Return (X, Y) of the center of cell containing provided text 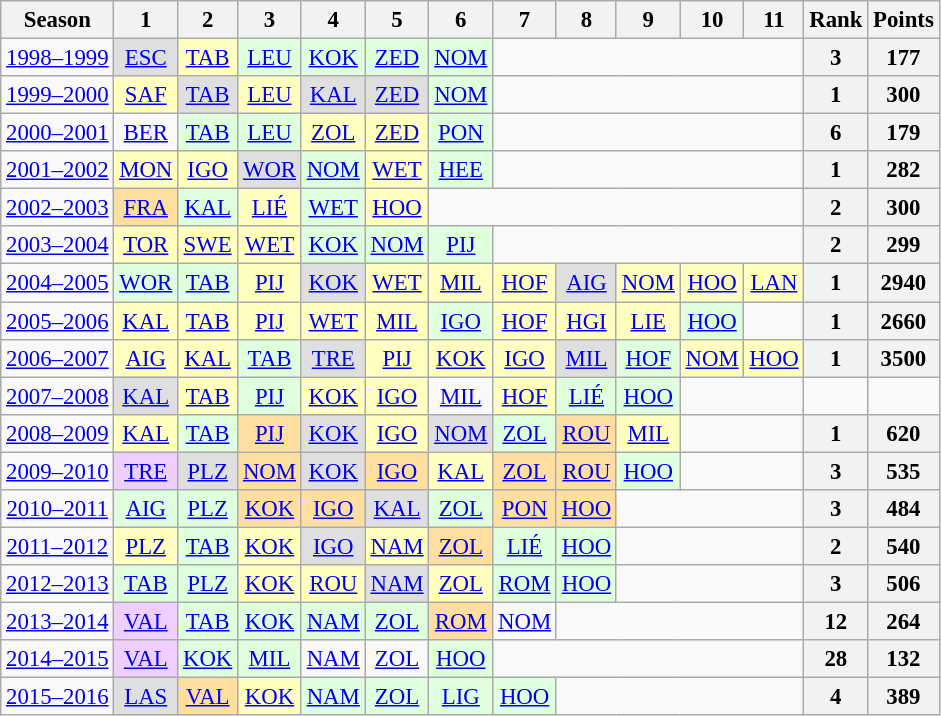
HGI (586, 321)
12 (836, 621)
2005–2006 (58, 321)
2003–2004 (58, 245)
LIE (648, 321)
TOR (146, 245)
SAF (146, 95)
LIG (461, 697)
2002–2003 (58, 208)
2007–2008 (58, 396)
389 (904, 697)
2006–2007 (58, 358)
2000–2001 (58, 133)
179 (904, 133)
2940 (904, 283)
540 (904, 546)
Season (58, 20)
Points (904, 20)
2660 (904, 321)
9 (648, 20)
2015–2016 (58, 697)
2004–2005 (58, 283)
2012–2013 (58, 584)
8 (586, 20)
2014–2015 (58, 659)
LAN (774, 283)
11 (774, 20)
264 (904, 621)
2010–2011 (58, 509)
177 (904, 58)
10 (712, 20)
FRA (146, 208)
BER (146, 133)
3500 (904, 358)
2008–2009 (58, 433)
1999–2000 (58, 95)
2001–2002 (58, 170)
484 (904, 509)
7 (525, 20)
1998–1999 (58, 58)
535 (904, 471)
620 (904, 433)
5 (397, 20)
2013–2014 (58, 621)
LAS (146, 697)
299 (904, 245)
SWE (208, 245)
HEE (461, 170)
ESC (146, 58)
132 (904, 659)
2011–2012 (58, 546)
506 (904, 584)
282 (904, 170)
28 (836, 659)
MON (146, 170)
2009–2010 (58, 471)
Rank (836, 20)
